From the cell containing the given text, extract its center point as (x, y) coordinate. 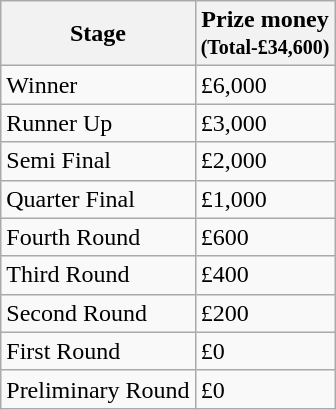
Runner Up (98, 123)
First Round (98, 351)
Stage (98, 34)
£600 (265, 237)
Third Round (98, 275)
£400 (265, 275)
Semi Final (98, 161)
£200 (265, 313)
Quarter Final (98, 199)
Fourth Round (98, 237)
£3,000 (265, 123)
Preliminary Round (98, 389)
£2,000 (265, 161)
Second Round (98, 313)
Prize money(Total-£34,600) (265, 34)
£6,000 (265, 85)
Winner (98, 85)
£1,000 (265, 199)
